Provide the (x, y) coordinate of the cell's center where the given text is located.  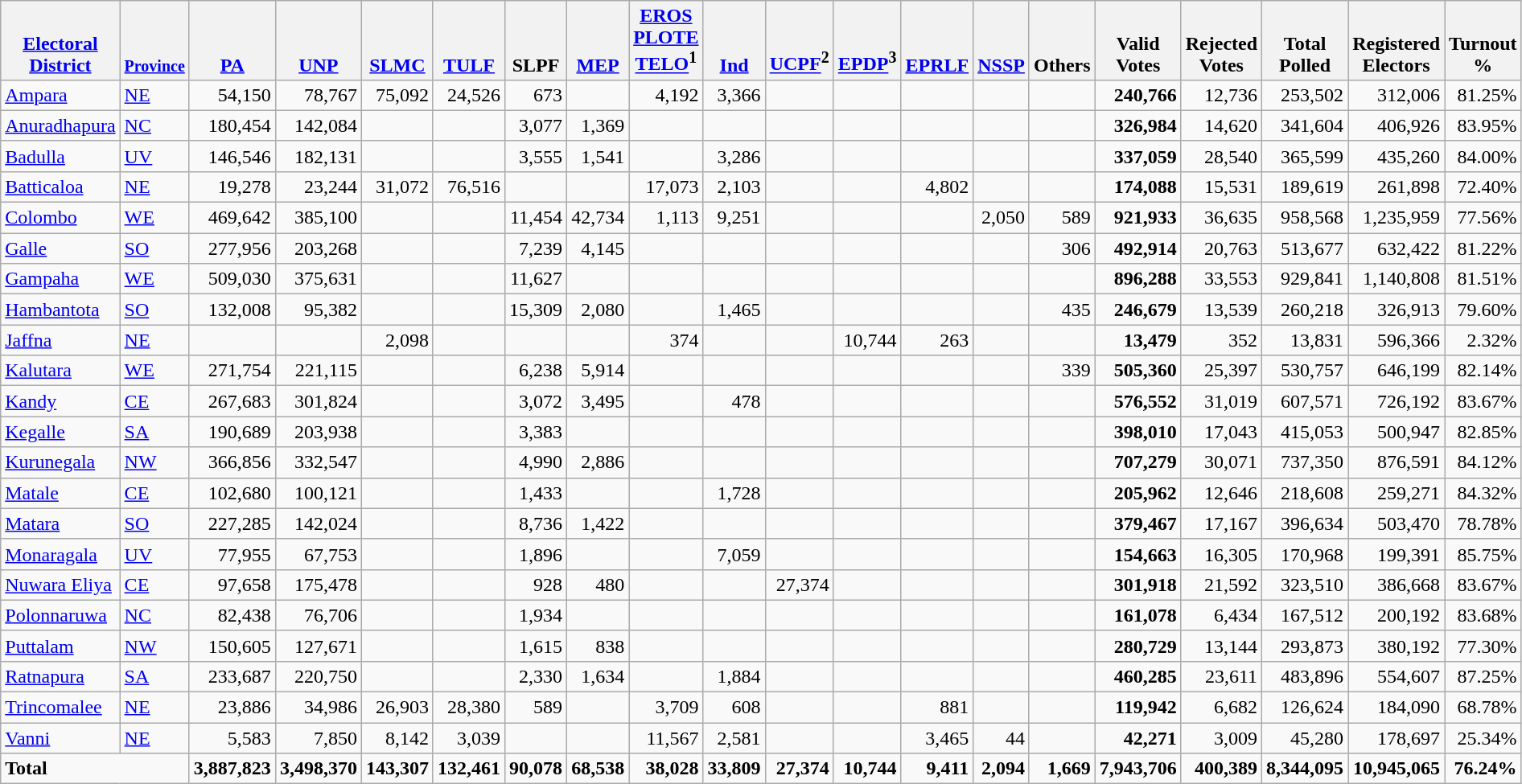
68,538 (599, 769)
366,856 (232, 462)
21,592 (1221, 585)
127,671 (319, 646)
15,309 (536, 310)
84.12% (1483, 462)
1,896 (536, 554)
263 (937, 340)
84.32% (1483, 493)
632,422 (1397, 248)
31,072 (397, 187)
10,945,065 (1397, 769)
77.56% (1483, 218)
203,938 (319, 432)
38,028 (666, 769)
75,092 (397, 95)
1,884 (734, 676)
267,683 (232, 401)
233,687 (232, 676)
1,140,808 (1397, 279)
7,850 (319, 738)
478 (734, 401)
84.00% (1483, 156)
1,615 (536, 646)
227,285 (232, 523)
TULF (468, 40)
2,103 (734, 187)
81.22% (1483, 248)
EROSPLOTETELO1 (666, 40)
6,682 (1221, 708)
95,382 (319, 310)
380,192 (1397, 646)
26,903 (397, 708)
175,478 (319, 585)
EPRLF (937, 40)
36,635 (1221, 218)
13,479 (1137, 340)
1,369 (599, 125)
240,766 (1137, 95)
435,260 (1397, 156)
23,886 (232, 708)
81.51% (1483, 279)
180,454 (232, 125)
3,555 (536, 156)
Ampara (60, 95)
178,697 (1397, 738)
921,933 (1137, 218)
726,192 (1397, 401)
83.68% (1483, 615)
500,947 (1397, 432)
7,239 (536, 248)
82.14% (1483, 371)
9,251 (734, 218)
83.95% (1483, 125)
3,495 (599, 401)
6,434 (1221, 615)
379,467 (1137, 523)
19,278 (232, 187)
UNP (319, 40)
Colombo (60, 218)
Kalutara (60, 371)
1,235,959 (1397, 218)
3,072 (536, 401)
42,734 (599, 218)
68.78% (1483, 708)
6,238 (536, 371)
203,268 (319, 248)
76,516 (468, 187)
260,218 (1305, 310)
530,757 (1305, 371)
1,728 (734, 493)
365,599 (1305, 156)
385,100 (319, 218)
77,955 (232, 554)
707,279 (1137, 462)
17,043 (1221, 432)
78.78% (1483, 523)
Polonnaruwa (60, 615)
142,084 (319, 125)
1,541 (599, 156)
896,288 (1137, 279)
ElectoralDistrict (60, 40)
199,391 (1397, 554)
480 (599, 585)
16,305 (1221, 554)
Kandy (60, 401)
8,736 (536, 523)
607,571 (1305, 401)
3,383 (536, 432)
9,411 (937, 769)
14,620 (1221, 125)
25,397 (1221, 371)
505,360 (1137, 371)
90,078 (536, 769)
1,113 (666, 218)
576,552 (1137, 401)
4,990 (536, 462)
261,898 (1397, 187)
259,271 (1397, 493)
126,624 (1305, 708)
119,942 (1137, 708)
30,071 (1221, 462)
20,763 (1221, 248)
509,030 (232, 279)
483,896 (1305, 676)
146,546 (232, 156)
3,709 (666, 708)
UCPF2 (800, 40)
838 (599, 646)
Turnout% (1483, 40)
554,607 (1397, 676)
341,604 (1305, 125)
13,144 (1221, 646)
Batticaloa (60, 187)
2,098 (397, 340)
12,646 (1221, 493)
Trincomalee (60, 708)
375,631 (319, 279)
3,887,823 (232, 769)
Jaffna (60, 340)
33,809 (734, 769)
8,142 (397, 738)
25.34% (1483, 738)
76.24% (1483, 769)
Province (154, 40)
170,968 (1305, 554)
3,465 (937, 738)
2,330 (536, 676)
33,553 (1221, 279)
79.60% (1483, 310)
7,059 (734, 554)
312,006 (1397, 95)
Galle (60, 248)
Hambantota (60, 310)
1,422 (599, 523)
492,914 (1137, 248)
82,438 (232, 615)
SLPF (536, 40)
12,736 (1221, 95)
3,039 (468, 738)
143,307 (397, 769)
293,873 (1305, 646)
218,608 (1305, 493)
301,918 (1137, 585)
87.25% (1483, 676)
608 (734, 708)
928 (536, 585)
Gampaha (60, 279)
Vanni (60, 738)
NSSP (1002, 40)
132,461 (468, 769)
78,767 (319, 95)
339 (1062, 371)
54,150 (232, 95)
2,094 (1002, 769)
102,680 (232, 493)
81.25% (1483, 95)
67,753 (319, 554)
503,470 (1397, 523)
5,583 (232, 738)
24,526 (468, 95)
7,943,706 (1137, 769)
337,059 (1137, 156)
150,605 (232, 646)
Badulla (60, 156)
97,658 (232, 585)
280,729 (1137, 646)
28,540 (1221, 156)
4,145 (599, 248)
5,914 (599, 371)
253,502 (1305, 95)
398,010 (1137, 432)
167,512 (1305, 615)
RejectedVotes (1221, 40)
85.75% (1483, 554)
Ratnapura (60, 676)
306 (1062, 248)
44 (1002, 738)
Kegalle (60, 432)
2,886 (599, 462)
2,581 (734, 738)
326,984 (1137, 125)
673 (536, 95)
277,956 (232, 248)
737,350 (1305, 462)
1,669 (1062, 769)
EPDP3 (867, 40)
2.32% (1483, 340)
72.40% (1483, 187)
Others (1062, 40)
Anuradhapura (60, 125)
1,465 (734, 310)
200,192 (1397, 615)
Nuwara Eliya (60, 585)
646,199 (1397, 371)
596,366 (1397, 340)
3,009 (1221, 738)
Kurunegala (60, 462)
469,642 (232, 218)
4,802 (937, 187)
929,841 (1305, 279)
332,547 (319, 462)
161,078 (1137, 615)
435 (1062, 310)
326,913 (1397, 310)
Matale (60, 493)
15,531 (1221, 187)
2,050 (1002, 218)
Ind (734, 40)
45,280 (1305, 738)
28,380 (468, 708)
396,634 (1305, 523)
301,824 (319, 401)
Total (95, 769)
246,679 (1137, 310)
460,285 (1137, 676)
76,706 (319, 615)
4,192 (666, 95)
323,510 (1305, 585)
MEP (599, 40)
11,567 (666, 738)
17,073 (666, 187)
34,986 (319, 708)
PA (232, 40)
11,627 (536, 279)
Monaragala (60, 554)
184,090 (1397, 708)
SLMC (397, 40)
Puttalam (60, 646)
271,754 (232, 371)
881 (937, 708)
1,634 (599, 676)
TotalPolled (1305, 40)
221,115 (319, 371)
17,167 (1221, 523)
13,539 (1221, 310)
400,389 (1221, 769)
23,244 (319, 187)
406,926 (1397, 125)
23,611 (1221, 676)
958,568 (1305, 218)
1,934 (536, 615)
513,677 (1305, 248)
205,962 (1137, 493)
3,077 (536, 125)
190,689 (232, 432)
8,344,095 (1305, 769)
142,024 (319, 523)
189,619 (1305, 187)
174,088 (1137, 187)
82.85% (1483, 432)
3,286 (734, 156)
220,750 (319, 676)
132,008 (232, 310)
31,019 (1221, 401)
374 (666, 340)
77.30% (1483, 646)
Matara (60, 523)
386,668 (1397, 585)
415,053 (1305, 432)
352 (1221, 340)
2,080 (599, 310)
3,498,370 (319, 769)
ValidVotes (1137, 40)
42,271 (1137, 738)
100,121 (319, 493)
11,454 (536, 218)
182,131 (319, 156)
154,663 (1137, 554)
876,591 (1397, 462)
RegisteredElectors (1397, 40)
1,433 (536, 493)
13,831 (1305, 340)
3,366 (734, 95)
